Find where the given text appears and provide that cell's center as (x, y) coordinate. 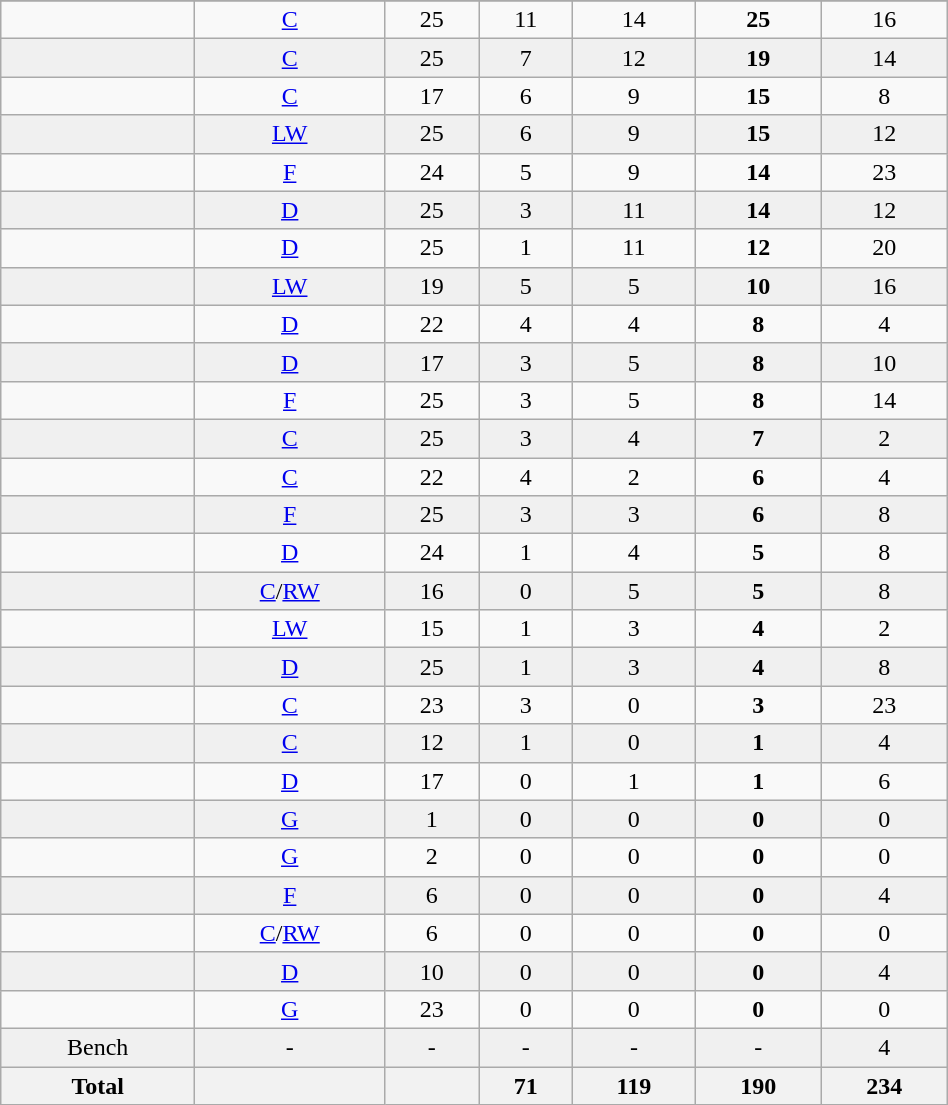
234 (884, 1085)
190 (758, 1085)
71 (526, 1085)
Total (98, 1085)
119 (634, 1085)
20 (884, 248)
Bench (98, 1047)
